Return the [x, y] coordinate for the center point of the cell that contains the specified text.  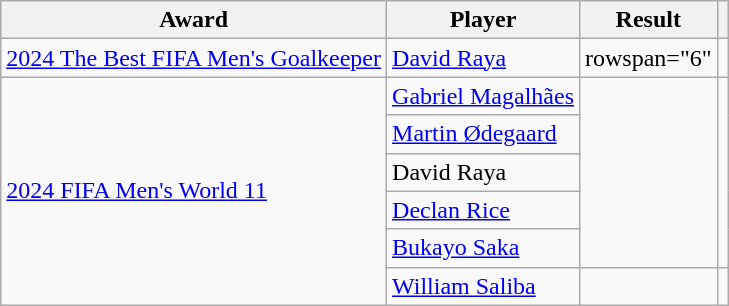
Gabriel Magalhães [484, 96]
William Saliba [484, 286]
Result [649, 20]
Award [194, 20]
2024 FIFA Men's World 11 [194, 191]
2024 The Best FIFA Men's Goalkeeper [194, 58]
Declan Rice [484, 210]
Player [484, 20]
Bukayo Saka [484, 248]
rowspan="6" [649, 58]
Martin Ødegaard [484, 134]
